Locate the cell with the specified text and output its [X, Y] center coordinate. 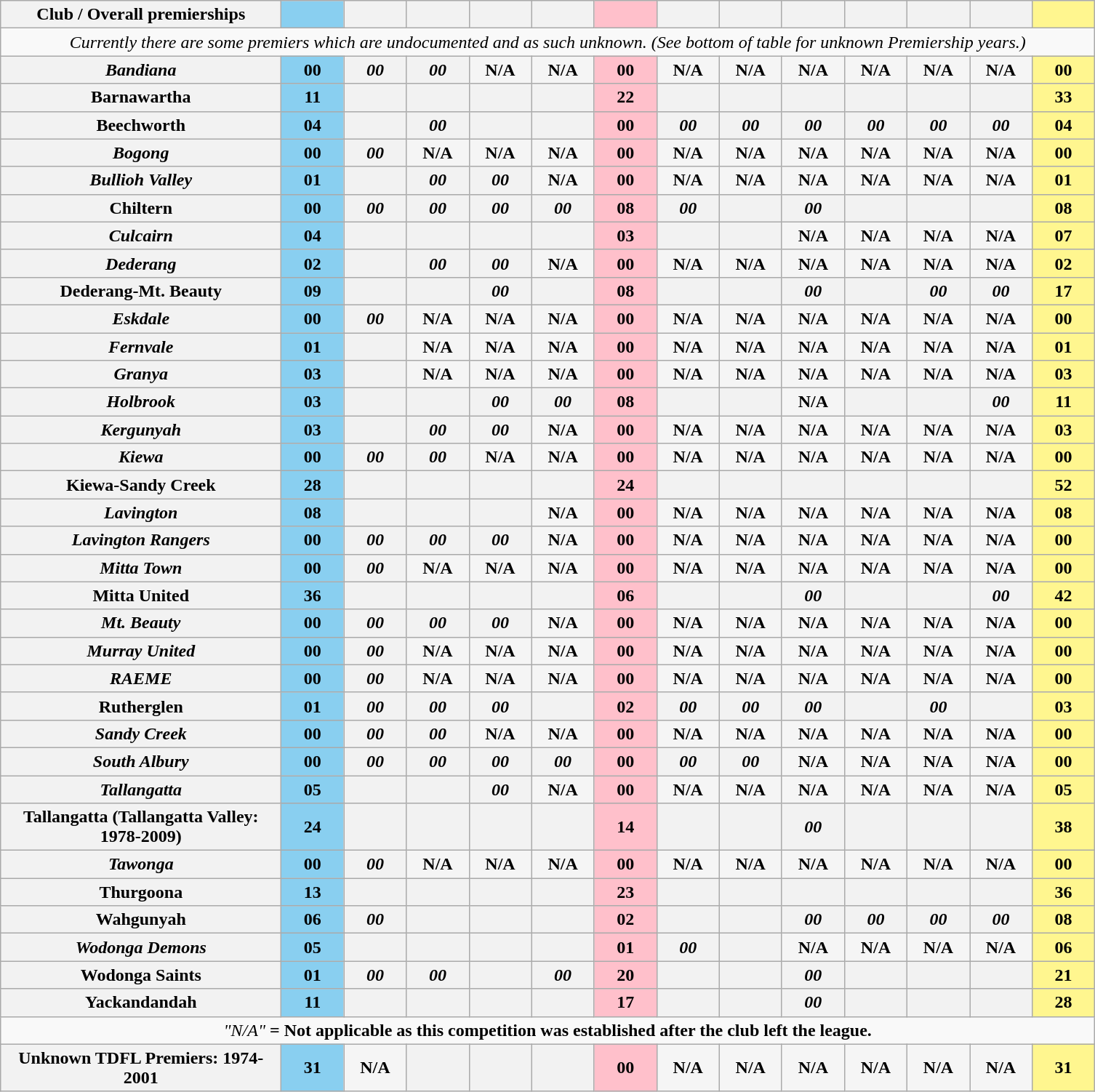
14 [625, 827]
Tallangatta (Tallangatta Valley: 1978-2009) [141, 827]
Bandiana [141, 70]
Tawonga [141, 864]
Club / Overall premierships [141, 15]
Tallangatta [141, 789]
Thurgoona [141, 892]
Kiewa-Sandy Creek [141, 485]
07 [1064, 236]
Eskdale [141, 318]
Wahgunyah [141, 920]
13 [313, 892]
Murray United [141, 651]
"N/A" = Not applicable as this competition was established after the club left the league. [548, 1030]
Sandy Creek [141, 734]
Granya [141, 374]
Dederang-Mt. Beauty [141, 291]
22 [625, 97]
Mitta United [141, 595]
21 [1064, 975]
Lavington [141, 513]
Bullioh Valley [141, 180]
Wodonga Demons [141, 947]
RAEME [141, 678]
Beechworth [141, 125]
42 [1064, 595]
09 [313, 291]
Bogong [141, 153]
Barnawartha [141, 97]
Wodonga Saints [141, 975]
Lavington Rangers [141, 540]
Chiltern [141, 208]
Mitta Town [141, 568]
Fernvale [141, 347]
38 [1064, 827]
23 [625, 892]
Kergunyah [141, 430]
33 [1064, 97]
20 [625, 975]
Rutherglen [141, 706]
Yackandandah [141, 1003]
Culcairn [141, 236]
Holbrook [141, 402]
South Albury [141, 761]
Mt. Beauty [141, 623]
Dederang [141, 263]
Unknown TDFL Premiers: 1974-2001 [141, 1067]
Currently there are some premiers which are undocumented and as such unknown. (See bottom of table for unknown Premiership years.) [548, 42]
52 [1064, 485]
Kiewa [141, 457]
